Output the (x, y) coordinate of the center of the cell containing the given text.  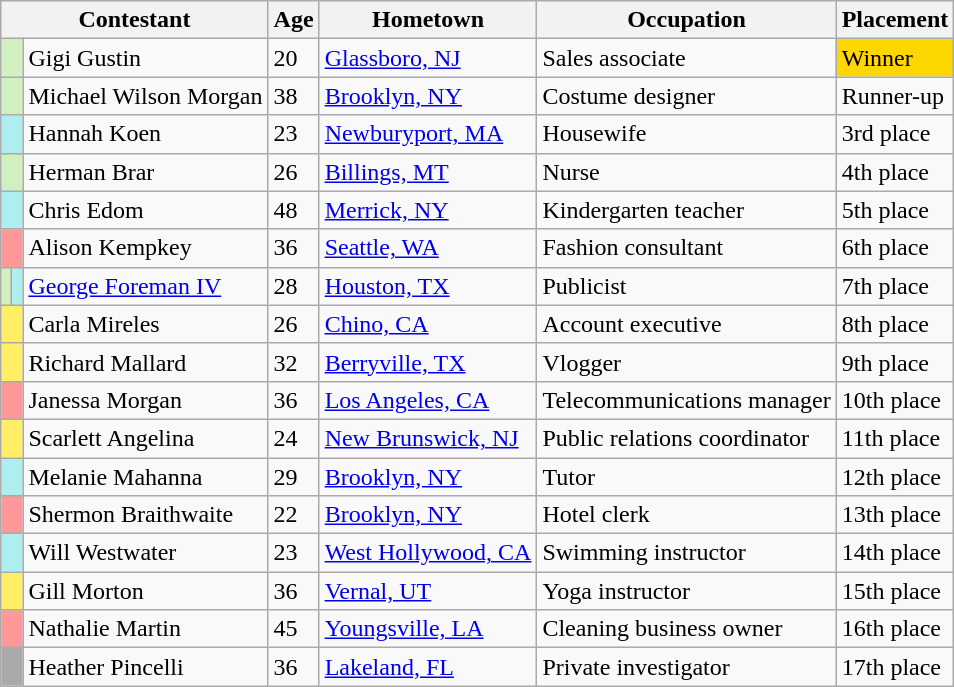
Richard Mallard (146, 362)
Seattle, WA (428, 248)
13th place (895, 515)
Nathalie Martin (146, 629)
Chino, CA (428, 324)
48 (294, 210)
Account executive (686, 324)
Merrick, NY (428, 210)
8th place (895, 324)
Placement (895, 20)
Herman Brar (146, 172)
Fashion consultant (686, 248)
Age (294, 20)
Lakeland, FL (428, 667)
6th place (895, 248)
Gigi Gustin (146, 58)
Hometown (428, 20)
Housewife (686, 134)
Will Westwater (146, 553)
11th place (895, 438)
15th place (895, 591)
Heather Pincelli (146, 667)
38 (294, 96)
14th place (895, 553)
9th place (895, 362)
Public relations coordinator (686, 438)
Scarlett Angelina (146, 438)
28 (294, 286)
Melanie Mahanna (146, 477)
Cleaning business owner (686, 629)
Vernal, UT (428, 591)
5th place (895, 210)
Vlogger (686, 362)
Shermon Braithwaite (146, 515)
3rd place (895, 134)
Occupation (686, 20)
Los Angeles, CA (428, 400)
Michael Wilson Morgan (146, 96)
20 (294, 58)
Gill Morton (146, 591)
Nurse (686, 172)
17th place (895, 667)
Costume designer (686, 96)
22 (294, 515)
16th place (895, 629)
George Foreman IV (146, 286)
Newburyport, MA (428, 134)
West Hollywood, CA (428, 553)
Telecommunications manager (686, 400)
7th place (895, 286)
Kindergarten teacher (686, 210)
45 (294, 629)
Hotel clerk (686, 515)
Publicist (686, 286)
4th place (895, 172)
Youngsville, LA (428, 629)
Houston, TX (428, 286)
32 (294, 362)
10th place (895, 400)
Yoga instructor (686, 591)
Janessa Morgan (146, 400)
Runner-up (895, 96)
Contestant (134, 20)
12th place (895, 477)
Private investigator (686, 667)
New Brunswick, NJ (428, 438)
Swimming instructor (686, 553)
Hannah Koen (146, 134)
Glassboro, NJ (428, 58)
Billings, MT (428, 172)
Carla Mireles (146, 324)
Alison Kempkey (146, 248)
Sales associate (686, 58)
Winner (895, 58)
Chris Edom (146, 210)
24 (294, 438)
29 (294, 477)
Tutor (686, 477)
Berryville, TX (428, 362)
